Return (X, Y) of the center of cell containing provided text 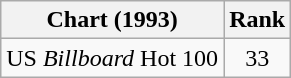
Rank (258, 20)
US Billboard Hot 100 (112, 58)
33 (258, 58)
Chart (1993) (112, 20)
